Identify which cell holds the provided text, then report its (x, y) central coordinate. 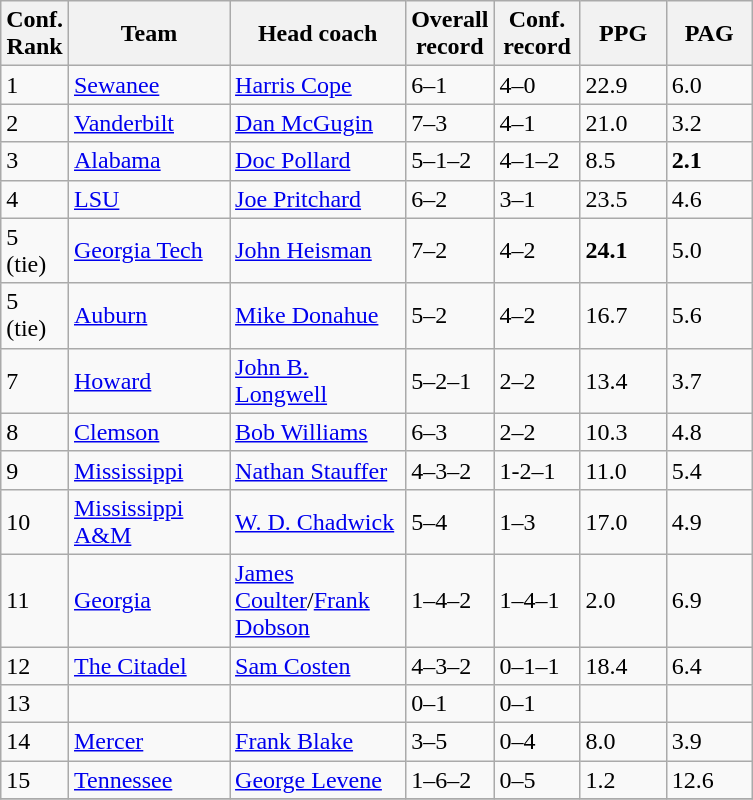
Georgia Tech (148, 250)
Mississippi A&M (148, 522)
17.0 (623, 522)
6.0 (709, 85)
2.1 (709, 161)
Sam Costen (318, 665)
4 (35, 199)
10.3 (623, 432)
PPG (623, 34)
8.0 (623, 742)
4–0 (537, 85)
Dan McGugin (318, 123)
The Citadel (148, 665)
5.0 (709, 250)
14 (35, 742)
Mike Donahue (318, 316)
Bob Williams (318, 432)
2 (35, 123)
1–3 (537, 522)
1 (35, 85)
James Coulter/Frank Dobson (318, 600)
W. D. Chadwick (318, 522)
John B. Longwell (318, 380)
1–6–2 (450, 780)
15 (35, 780)
18.4 (623, 665)
21.0 (623, 123)
4.6 (709, 199)
Overall record (450, 34)
12 (35, 665)
Alabama (148, 161)
6.9 (709, 600)
Conf. Rank (35, 34)
2.0 (623, 600)
3.9 (709, 742)
4–1 (537, 123)
5.6 (709, 316)
0–5 (537, 780)
Joe Pritchard (318, 199)
8 (35, 432)
5–4 (450, 522)
George Levene (318, 780)
5–2–1 (450, 380)
Mercer (148, 742)
11 (35, 600)
Nathan Stauffer (318, 470)
Mississippi (148, 470)
13.4 (623, 380)
10 (35, 522)
Georgia (148, 600)
5.4 (709, 470)
5–2 (450, 316)
Doc Pollard (318, 161)
Team (148, 34)
3.2 (709, 123)
1–4–2 (450, 600)
13 (35, 704)
John Heisman (318, 250)
Sewanee (148, 85)
6–2 (450, 199)
7 (35, 380)
7–3 (450, 123)
11.0 (623, 470)
3–1 (537, 199)
9 (35, 470)
0–4 (537, 742)
Frank Blake (318, 742)
6.4 (709, 665)
6–1 (450, 85)
PAG (709, 34)
16.7 (623, 316)
LSU (148, 199)
12.6 (709, 780)
1.2 (623, 780)
3 (35, 161)
3–5 (450, 742)
Tennessee (148, 780)
4.9 (709, 522)
4–1–2 (537, 161)
Vanderbilt (148, 123)
Harris Cope (318, 85)
8.5 (623, 161)
Conf. record (537, 34)
4.8 (709, 432)
22.9 (623, 85)
24.1 (623, 250)
5–1–2 (450, 161)
3.7 (709, 380)
1–4–1 (537, 600)
0–1–1 (537, 665)
1-2–1 (537, 470)
6–3 (450, 432)
Auburn (148, 316)
23.5 (623, 199)
Head coach (318, 34)
Howard (148, 380)
Clemson (148, 432)
7–2 (450, 250)
